Search for the cell housing the specified text and yield its [X, Y] center coordinate. 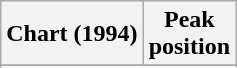
Peakposition [189, 34]
Chart (1994) [72, 34]
